Detect which cell encompasses the target text, then output its [X, Y] center coordinate. 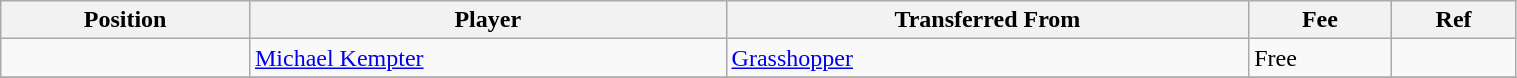
Transferred From [988, 20]
Grasshopper [988, 58]
Position [126, 20]
Ref [1454, 20]
Michael Kempter [488, 58]
Free [1320, 58]
Fee [1320, 20]
Player [488, 20]
